Locate the cell with the specified text and output its [X, Y] center coordinate. 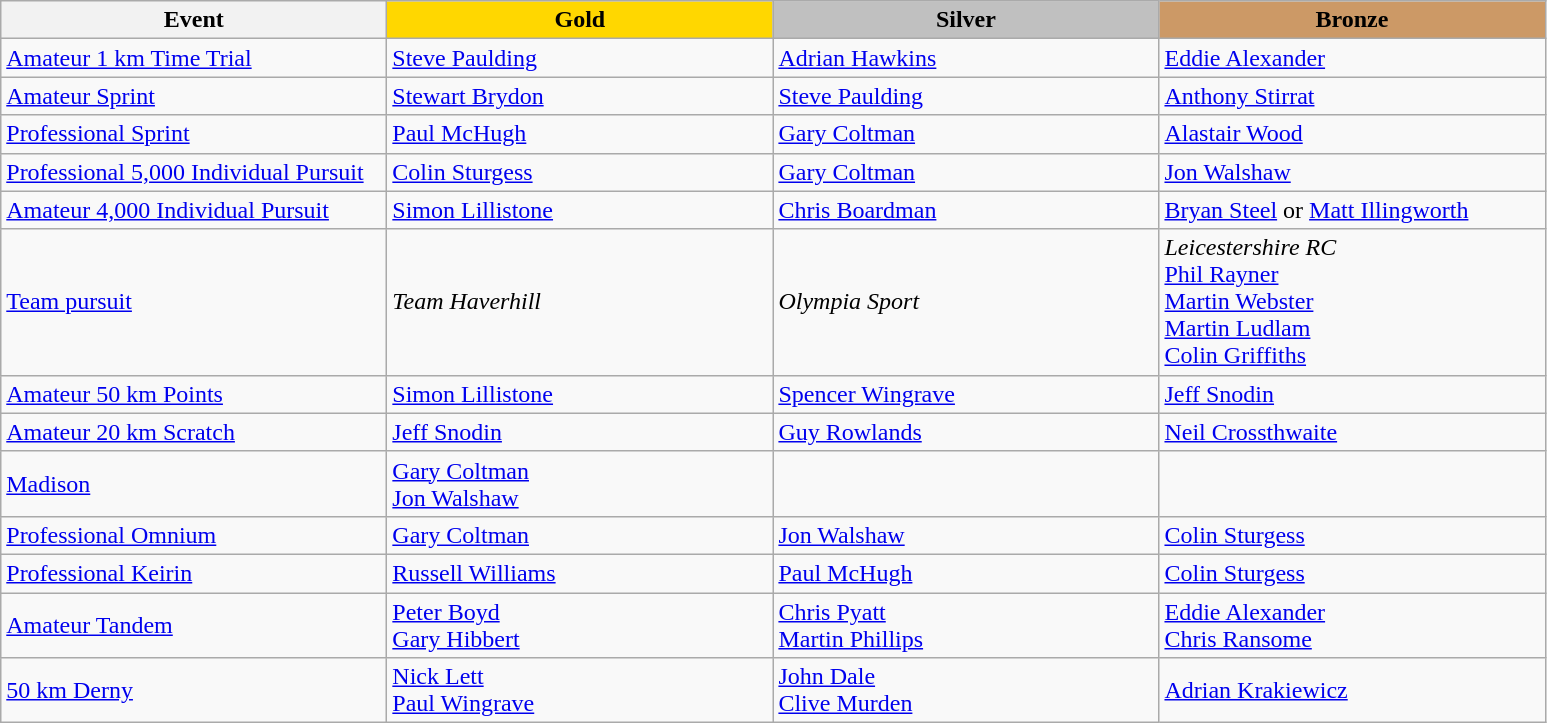
Adrian Hawkins [966, 58]
Nick LettPaul Wingrave [580, 690]
Russell Williams [580, 573]
Guy Rowlands [966, 432]
Eddie AlexanderChris Ransome [1352, 624]
Madison [194, 484]
Gary Coltman Jon Walshaw [580, 484]
Professional Keirin [194, 573]
Gold [580, 20]
Stewart Brydon [580, 96]
Adrian Krakiewicz [1352, 690]
Professional Sprint [194, 134]
Bryan Steel or Matt Illingworth [1352, 210]
Event [194, 20]
Leicestershire RCPhil Rayner Martin Webster Martin Ludlam Colin Griffiths [1352, 302]
Eddie Alexander [1352, 58]
Amateur Sprint [194, 96]
Anthony Stirrat [1352, 96]
50 km Derny [194, 690]
Amateur Tandem [194, 624]
Bronze [1352, 20]
Peter Boyd Gary Hibbert [580, 624]
Amateur 4,000 Individual Pursuit [194, 210]
Team Haverhill [580, 302]
Silver [966, 20]
Olympia Sport [966, 302]
Chris Boardman [966, 210]
Chris Pyatt Martin Phillips [966, 624]
Team pursuit [194, 302]
Amateur 1 km Time Trial [194, 58]
Spencer Wingrave [966, 394]
Alastair Wood [1352, 134]
Professional 5,000 Individual Pursuit [194, 172]
Amateur 20 km Scratch [194, 432]
Professional Omnium [194, 535]
Neil Crossthwaite [1352, 432]
John Dale Clive Murden [966, 690]
Amateur 50 km Points [194, 394]
